Return the [X, Y] coordinate for the center point of the cell that contains the specified text.  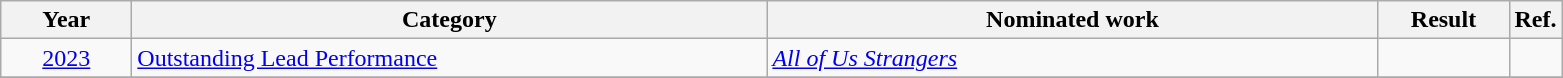
Outstanding Lead Performance [450, 58]
Year [66, 20]
Category [450, 20]
Result [1444, 20]
Nominated work [1072, 20]
2023 [66, 58]
All of Us Strangers [1072, 58]
Ref. [1536, 20]
